Capture the cell that displays the provided text and extract its (X, Y) central coordinate. 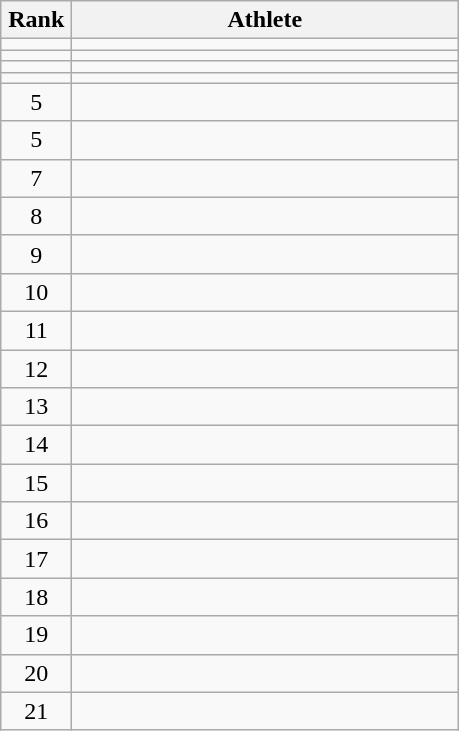
Athlete (265, 20)
16 (36, 521)
15 (36, 483)
10 (36, 292)
20 (36, 673)
18 (36, 597)
17 (36, 559)
21 (36, 711)
12 (36, 369)
8 (36, 216)
19 (36, 635)
Rank (36, 20)
14 (36, 445)
7 (36, 178)
9 (36, 254)
11 (36, 330)
13 (36, 407)
